Find where the given text appears and provide that cell's center as (X, Y) coordinate. 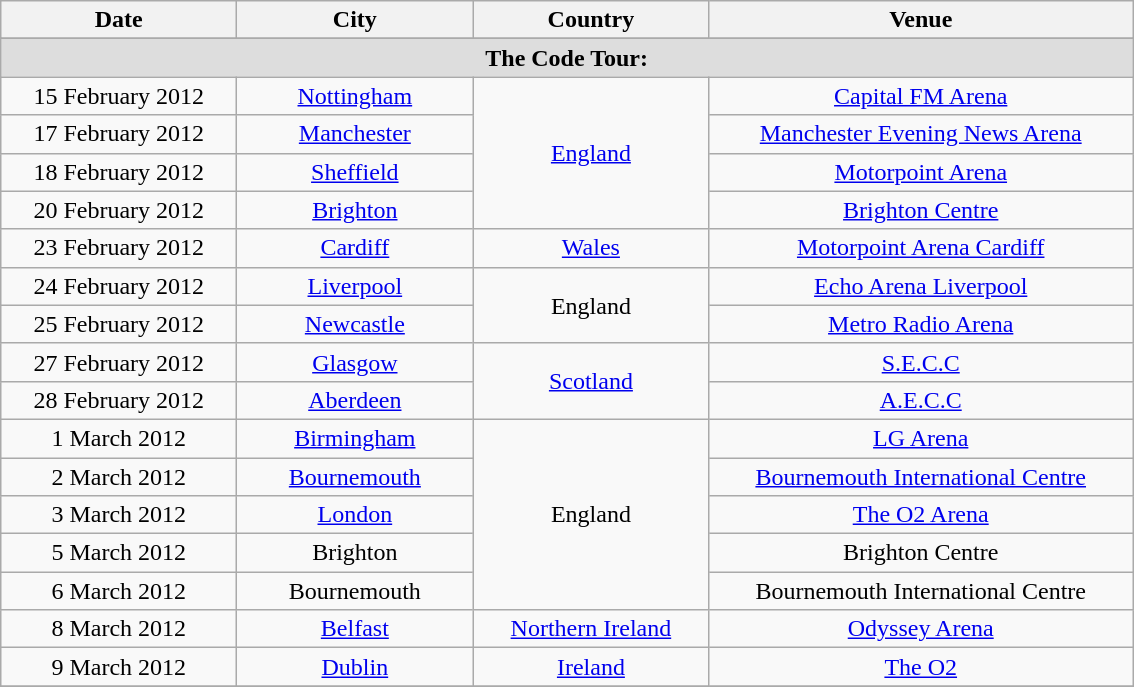
Scotland (591, 381)
Country (591, 20)
Northern Ireland (591, 629)
Date (119, 20)
Aberdeen (355, 400)
Motorpoint Arena (921, 172)
Venue (921, 20)
27 February 2012 (119, 362)
2 March 2012 (119, 477)
23 February 2012 (119, 248)
18 February 2012 (119, 172)
Odyssey Arena (921, 629)
Motorpoint Arena Cardiff (921, 248)
S.E.C.C (921, 362)
Manchester Evening News Arena (921, 134)
8 March 2012 (119, 629)
6 March 2012 (119, 591)
Newcastle (355, 324)
The Code Tour: (567, 58)
Sheffield (355, 172)
9 March 2012 (119, 667)
20 February 2012 (119, 210)
Wales (591, 248)
3 March 2012 (119, 515)
Dublin (355, 667)
City (355, 20)
1 March 2012 (119, 438)
24 February 2012 (119, 286)
London (355, 515)
Belfast (355, 629)
Liverpool (355, 286)
15 February 2012 (119, 96)
Cardiff (355, 248)
Metro Radio Arena (921, 324)
LG Arena (921, 438)
Ireland (591, 667)
17 February 2012 (119, 134)
Echo Arena Liverpool (921, 286)
5 March 2012 (119, 553)
Birmingham (355, 438)
25 February 2012 (119, 324)
Manchester (355, 134)
28 February 2012 (119, 400)
Nottingham (355, 96)
The O2 Arena (921, 515)
The O2 (921, 667)
Capital FM Arena (921, 96)
Glasgow (355, 362)
A.E.C.C (921, 400)
